Return (x, y) of the center of cell containing provided text 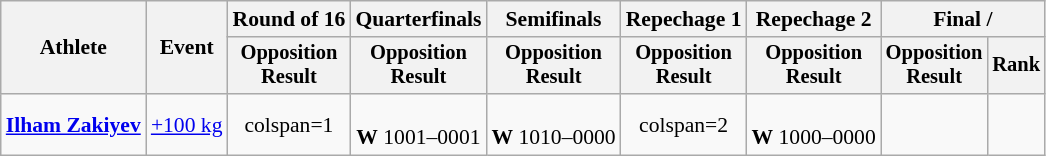
colspan=1 (290, 124)
Ilham Zakiyev (74, 124)
Final / (963, 19)
colspan=2 (684, 124)
W 1010–0000 (553, 124)
Semifinals (553, 19)
Athlete (74, 48)
Repechage 2 (814, 19)
Rank (1016, 66)
Round of 16 (290, 19)
W 1001–0001 (418, 124)
Repechage 1 (684, 19)
W 1000–0000 (814, 124)
+100 kg (187, 124)
Event (187, 48)
Quarterfinals (418, 19)
